Scan for the cell matching the given text and deliver its [X, Y] coordinate at center. 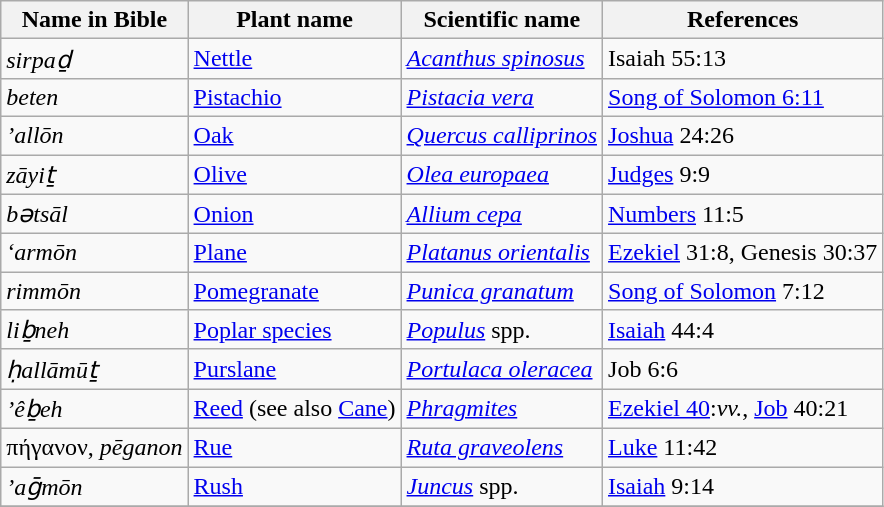
Luke 11:42 [743, 447]
Judges 9:9 [743, 174]
zāyiṯ [94, 174]
Isaiah 9:14 [743, 486]
Song of Solomon 6:11 [743, 97]
Ezekiel 31:8, Genesis 30:37 [743, 253]
Name in Bible [94, 20]
Juncus spp. [502, 486]
Pomegranate [294, 291]
Isaiah 55:13 [743, 59]
πήγανον, pēganon [94, 447]
Punica granatum [502, 291]
Nettle [294, 59]
Oak [294, 135]
’allōn [94, 135]
Ruta graveolens [502, 447]
liḇneh [94, 330]
Purslane [294, 369]
Reed (see also Cane) [294, 409]
Pistachio [294, 97]
Quercus calliprinos [502, 135]
’aḡmōn [94, 486]
Poplar species [294, 330]
Song of Solomon 7:12 [743, 291]
Populus spp. [502, 330]
rimmōn [94, 291]
beten [94, 97]
Scientific name [502, 20]
sirpaḏ [94, 59]
ḥallāmūṯ [94, 369]
Plant name [294, 20]
Rue [294, 447]
Ezekiel 40:vv., Job 40:21 [743, 409]
Numbers 11:5 [743, 214]
Allium cepa [502, 214]
Acanthus spinosus [502, 59]
‘armōn [94, 253]
Isaiah 44:4 [743, 330]
Joshua 24:26 [743, 135]
Pistacia vera [502, 97]
Rush [294, 486]
Job 6:6 [743, 369]
Platanus orientalis [502, 253]
References [743, 20]
bətsāl [94, 214]
’êḇeh [94, 409]
Plane [294, 253]
Portulaca oleracea [502, 369]
Olive [294, 174]
Olea europaea [502, 174]
Onion [294, 214]
Phragmites [502, 409]
